Return (X, Y) of the center of cell containing provided text 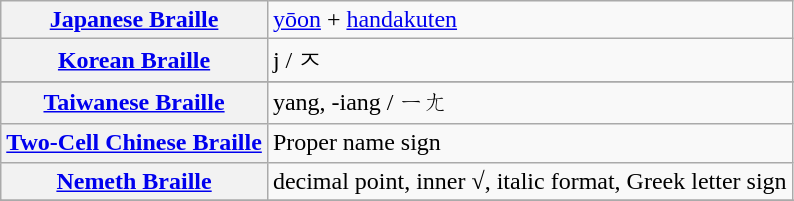
j / ㅈ (530, 60)
Japanese Braille (134, 20)
Korean Braille (134, 60)
yang, -iang / ㄧㄤ (530, 102)
Taiwanese Braille (134, 102)
Proper name sign (530, 143)
decimal point, inner √, italic format, Greek letter sign (530, 181)
Nemeth Braille (134, 181)
Two-Cell Chinese Braille (134, 143)
yōon + handakuten (530, 20)
